Determine the (X, Y) coordinate at the center of the cell enclosing the given text.  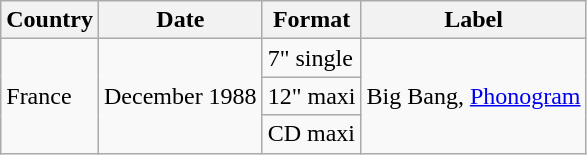
Format (312, 20)
Label (474, 20)
CD maxi (312, 134)
December 1988 (180, 96)
12" maxi (312, 96)
France (50, 96)
Date (180, 20)
Country (50, 20)
7" single (312, 58)
Big Bang, Phonogram (474, 96)
